Search for the cell housing the specified text and yield its [x, y] center coordinate. 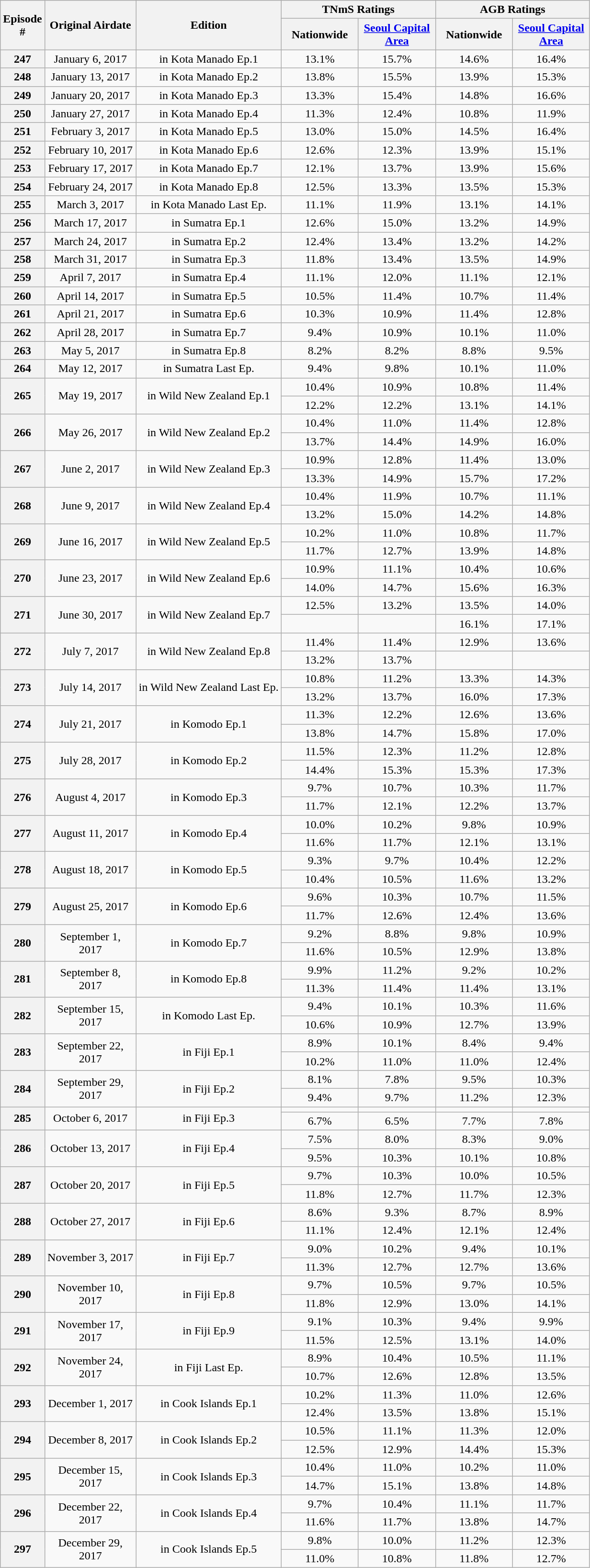
in Wild New Zealand Last Ep. [209, 688]
270 [23, 578]
293 [23, 1404]
in Fiji Ep.1 [209, 1052]
15.4% [397, 95]
February 24, 2017 [90, 186]
255 [23, 204]
254 [23, 186]
in Wild New Zealand Ep.1 [209, 396]
in Kota Manado Ep.7 [209, 168]
in Sumatra Ep.2 [209, 241]
8.1% [320, 1079]
November 10, 2017 [90, 1294]
March 3, 2017 [90, 204]
June 23, 2017 [90, 578]
266 [23, 432]
December 22, 2017 [90, 1513]
December 1, 2017 [90, 1404]
in Sumatra Ep.8 [209, 350]
7.5% [320, 1139]
8.7% [474, 1212]
November 3, 2017 [90, 1258]
in Sumatra Ep.1 [209, 223]
in Sumatra Last Ep. [209, 369]
in Cook Islands Ep.5 [209, 1549]
in Sumatra Ep.5 [209, 296]
in Cook Islands Ep.1 [209, 1404]
8.6% [320, 1212]
in Wild New Zealand Ep.7 [209, 615]
June 2, 2017 [90, 469]
November 24, 2017 [90, 1367]
282 [23, 1015]
in Fiji Ep.9 [209, 1331]
September 8, 2017 [90, 979]
July 21, 2017 [90, 724]
274 [23, 724]
April 14, 2017 [90, 296]
6.7% [320, 1121]
285 [23, 1118]
AGB Ratings [512, 10]
August 4, 2017 [90, 797]
in Komodo Ep.8 [209, 979]
272 [23, 651]
284 [23, 1088]
Original Airdate [90, 25]
269 [23, 542]
in Kota Manado Ep.1 [209, 59]
8.3% [474, 1139]
275 [23, 760]
292 [23, 1367]
in Fiji Ep.4 [209, 1149]
January 13, 2017 [90, 77]
261 [23, 314]
February 17, 2017 [90, 168]
in Wild New Zealand Ep.8 [209, 651]
in Fiji Ep.2 [209, 1088]
October 6, 2017 [90, 1118]
in Sumatra Ep.4 [209, 278]
288 [23, 1221]
in Cook Islands Ep.4 [209, 1513]
17.0% [551, 733]
in Komodo Last Ep. [209, 1015]
16.1% [474, 624]
14.5% [474, 132]
April 7, 2017 [90, 278]
9.6% [320, 897]
May 12, 2017 [90, 369]
in Kota Manado Last Ep. [209, 204]
267 [23, 469]
15.8% [474, 733]
276 [23, 797]
259 [23, 278]
283 [23, 1052]
262 [23, 332]
in Wild New Zealand Ep.6 [209, 578]
287 [23, 1185]
297 [23, 1549]
May 5, 2017 [90, 350]
6.5% [397, 1121]
October 13, 2017 [90, 1149]
in Cook Islands Ep.3 [209, 1477]
December 29, 2017 [90, 1549]
257 [23, 241]
in Komodo Ep.2 [209, 760]
in Wild New Zealand Ep.4 [209, 505]
264 [23, 369]
in Wild New Zealand Ep.5 [209, 542]
273 [23, 688]
December 15, 2017 [90, 1477]
Edition [209, 25]
December 8, 2017 [90, 1440]
278 [23, 870]
16.6% [551, 95]
September 29, 2017 [90, 1088]
16.3% [551, 587]
October 27, 2017 [90, 1221]
281 [23, 979]
July 7, 2017 [90, 651]
15.5% [397, 77]
in Fiji Ep.6 [209, 1221]
296 [23, 1513]
in Cook Islands Ep.2 [209, 1440]
in Fiji Ep.5 [209, 1185]
17.2% [551, 478]
September 1, 2017 [90, 943]
February 3, 2017 [90, 132]
May 26, 2017 [90, 432]
290 [23, 1294]
September 22, 2017 [90, 1052]
253 [23, 168]
July 28, 2017 [90, 760]
March 31, 2017 [90, 259]
in Sumatra Ep.3 [209, 259]
295 [23, 1477]
September 15, 2017 [90, 1015]
279 [23, 906]
April 28, 2017 [90, 332]
in Wild New Zealand Ep.3 [209, 469]
July 14, 2017 [90, 688]
May 19, 2017 [90, 396]
in Fiji Ep.3 [209, 1118]
in Fiji Last Ep. [209, 1367]
in Sumatra Ep.6 [209, 314]
252 [23, 150]
258 [23, 259]
August 25, 2017 [90, 906]
January 20, 2017 [90, 95]
251 [23, 132]
271 [23, 615]
in Komodo Ep.3 [209, 797]
Episode # [23, 25]
in Komodo Ep.5 [209, 870]
247 [23, 59]
250 [23, 113]
14.6% [474, 59]
277 [23, 833]
February 10, 2017 [90, 150]
August 11, 2017 [90, 833]
in Kota Manado Ep.2 [209, 77]
TNmS Ratings [358, 10]
August 18, 2017 [90, 870]
17.1% [551, 624]
8.0% [397, 1139]
in Kota Manado Ep.4 [209, 113]
260 [23, 296]
268 [23, 505]
October 20, 2017 [90, 1185]
June 16, 2017 [90, 542]
in Wild New Zealand Ep.2 [209, 432]
8.4% [474, 1043]
June 30, 2017 [90, 615]
in Komodo Ep.7 [209, 943]
14.3% [551, 678]
in Komodo Ep.1 [209, 724]
in Kota Manado Ep.6 [209, 150]
in Fiji Ep.7 [209, 1258]
286 [23, 1149]
June 9, 2017 [90, 505]
280 [23, 943]
November 17, 2017 [90, 1331]
265 [23, 396]
April 21, 2017 [90, 314]
March 24, 2017 [90, 241]
249 [23, 95]
256 [23, 223]
in Sumatra Ep.7 [209, 332]
9.1% [320, 1321]
7.7% [474, 1121]
in Fiji Ep.8 [209, 1294]
289 [23, 1258]
in Komodo Ep.6 [209, 906]
291 [23, 1331]
in Komodo Ep.4 [209, 833]
in Kota Manado Ep.3 [209, 95]
248 [23, 77]
in Kota Manado Ep.8 [209, 186]
March 17, 2017 [90, 223]
January 6, 2017 [90, 59]
263 [23, 350]
January 27, 2017 [90, 113]
294 [23, 1440]
in Kota Manado Ep.5 [209, 132]
